Scan for the cell matching the given text and deliver its (x, y) coordinate at center. 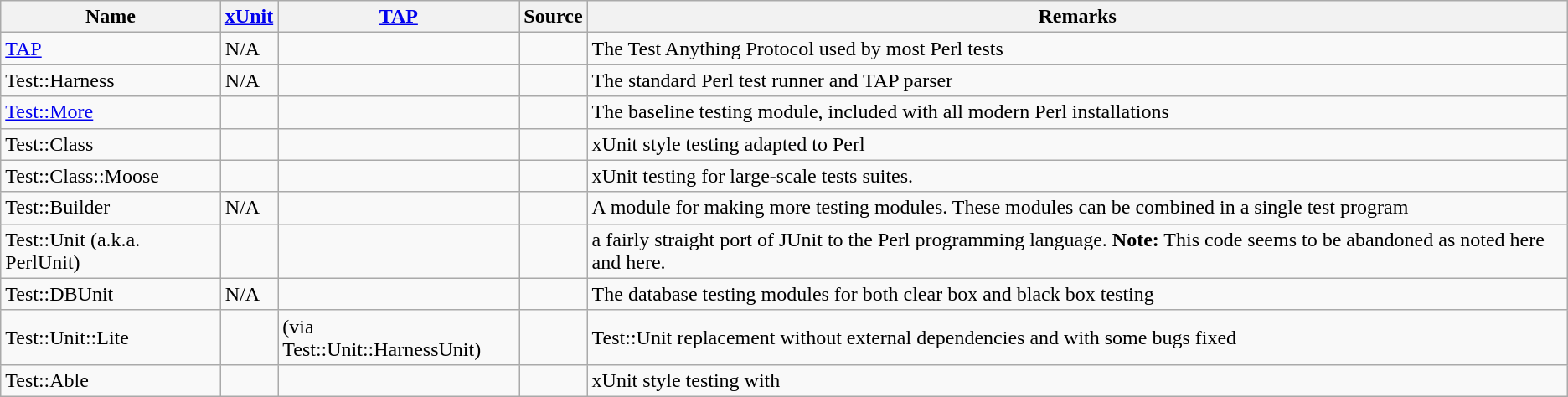
Remarks (1077, 17)
Test::Unit::Lite (111, 337)
Name (111, 17)
A module for making more testing modules. These modules can be combined in a single test program (1077, 208)
Test::Unit replacement without external dependencies and with some bugs fixed (1077, 337)
Test::Class::Moose (111, 176)
Test::DBUnit (111, 294)
Source (553, 17)
Test::Builder (111, 208)
Test::Unit (a.k.a. PerlUnit) (111, 251)
The Test Anything Protocol used by most Perl tests (1077, 49)
xUnit style testing adapted to Perl (1077, 144)
The database testing modules for both clear box and black box testing (1077, 294)
(via Test::Unit::HarnessUnit) (399, 337)
Test::Harness (111, 80)
The baseline testing module, included with all modern Perl installations (1077, 112)
Test::Able (111, 380)
xUnit (249, 17)
a fairly straight port of JUnit to the Perl programming language. Note: This code seems to be abandoned as noted here and here. (1077, 251)
Test::More (111, 112)
Test::Class (111, 144)
xUnit style testing with (1077, 380)
xUnit testing for large-scale tests suites. (1077, 176)
The standard Perl test runner and TAP parser (1077, 80)
